Return [X, Y] of the center of cell containing provided text 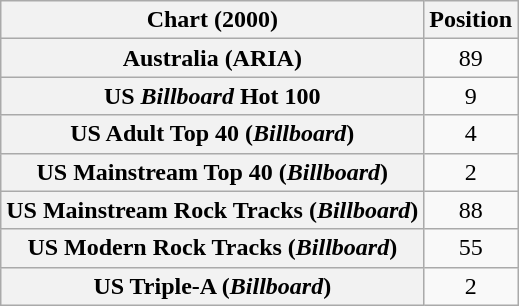
9 [471, 96]
US Mainstream Rock Tracks (Billboard) [212, 210]
55 [471, 248]
US Triple-A (Billboard) [212, 286]
US Adult Top 40 (Billboard) [212, 134]
Chart (2000) [212, 20]
US Mainstream Top 40 (Billboard) [212, 172]
89 [471, 58]
Position [471, 20]
US Billboard Hot 100 [212, 96]
US Modern Rock Tracks (Billboard) [212, 248]
88 [471, 210]
4 [471, 134]
Australia (ARIA) [212, 58]
